Find where the given text appears and provide that cell's center as (X, Y) coordinate. 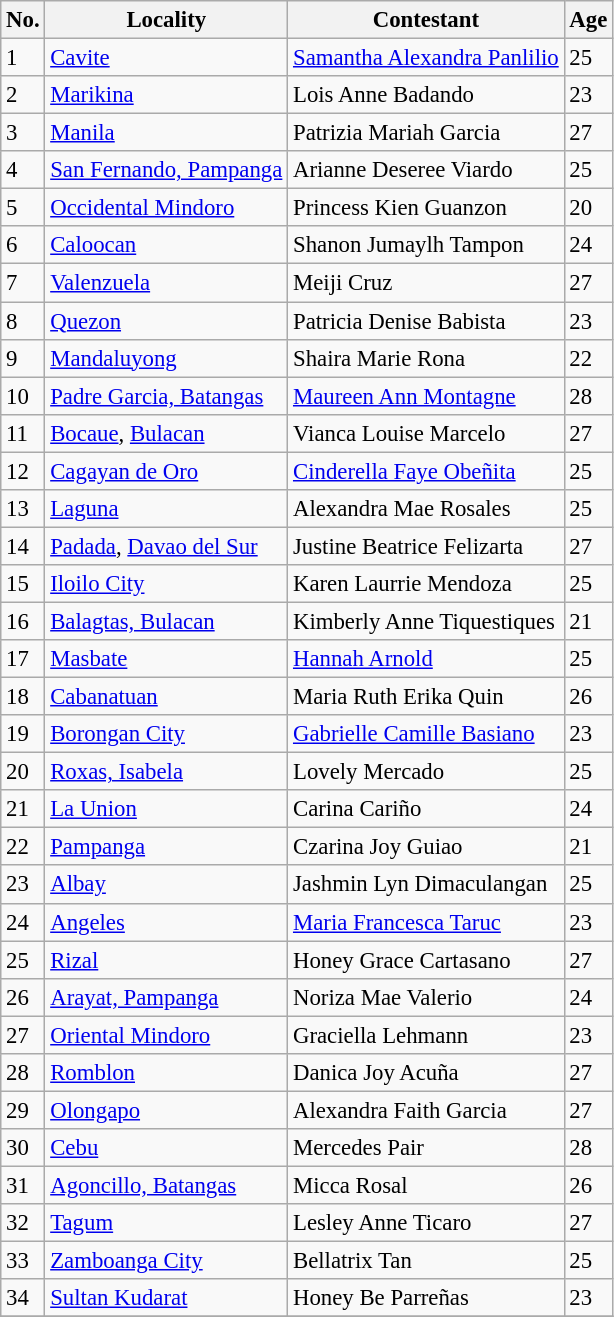
Romblon (166, 1073)
17 (23, 659)
Cavite (166, 58)
9 (23, 358)
Bocaue, Bulacan (166, 433)
Noriza Mae Valerio (426, 997)
Manila (166, 133)
Bellatrix Tan (426, 1261)
Alexandra Faith Garcia (426, 1110)
Quezon (166, 321)
Cebu (166, 1148)
15 (23, 584)
Shanon Jumaylh Tampon (426, 245)
Micca Rosal (426, 1185)
4 (23, 170)
Age (588, 20)
Cinderella Faye Obeñita (426, 471)
Angeles (166, 922)
Mercedes Pair (426, 1148)
3 (23, 133)
Maria Ruth Erika Quin (426, 697)
Alexandra Mae Rosales (426, 509)
Lesley Anne Ticaro (426, 1223)
Danica Joy Acuña (426, 1073)
Jashmin Lyn Dimaculangan (426, 885)
1 (23, 58)
Laguna (166, 509)
Cabanatuan (166, 697)
Czarina Joy Guiao (426, 847)
Justine Beatrice Felizarta (426, 546)
Mandaluyong (166, 358)
10 (23, 396)
Zamboanga City (166, 1261)
Rizal (166, 960)
31 (23, 1185)
7 (23, 283)
5 (23, 208)
Albay (166, 885)
La Union (166, 809)
Carina Cariño (426, 809)
Meiji Cruz (426, 283)
Masbate (166, 659)
12 (23, 471)
Lois Anne Badando (426, 95)
Olongapo (166, 1110)
34 (23, 1298)
6 (23, 245)
Contestant (426, 20)
2 (23, 95)
18 (23, 697)
19 (23, 734)
Gabrielle Camille Basiano (426, 734)
Maureen Ann Montagne (426, 396)
Lovely Mercado (426, 772)
Caloocan (166, 245)
Valenzuela (166, 283)
Shaira Marie Rona (426, 358)
Padada, Davao del Sur (166, 546)
Agoncillo, Batangas (166, 1185)
11 (23, 433)
Graciella Lehmann (426, 1035)
Kimberly Anne Tiquestiques (426, 621)
Honey Be Parreñas (426, 1298)
16 (23, 621)
33 (23, 1261)
Roxas, Isabela (166, 772)
San Fernando, Pampanga (166, 170)
Maria Francesca Taruc (426, 922)
Cagayan de Oro (166, 471)
Vianca Louise Marcelo (426, 433)
Balagtas, Bulacan (166, 621)
13 (23, 509)
30 (23, 1148)
Marikina (166, 95)
Honey Grace Cartasano (426, 960)
Karen Laurrie Mendoza (426, 584)
Sultan Kudarat (166, 1298)
Occidental Mindoro (166, 208)
32 (23, 1223)
Patricia Denise Babista (426, 321)
29 (23, 1110)
Pampanga (166, 847)
Arianne Deseree Viardo (426, 170)
Iloilo City (166, 584)
No. (23, 20)
14 (23, 546)
Padre Garcia, Batangas (166, 396)
Arayat, Pampanga (166, 997)
8 (23, 321)
Hannah Arnold (426, 659)
Oriental Mindoro (166, 1035)
Princess Kien Guanzon (426, 208)
Samantha Alexandra Panlilio (426, 58)
Patrizia Mariah Garcia (426, 133)
Borongan City (166, 734)
Locality (166, 20)
Tagum (166, 1223)
